Output the (x, y) coordinate of the center of the cell containing the given text.  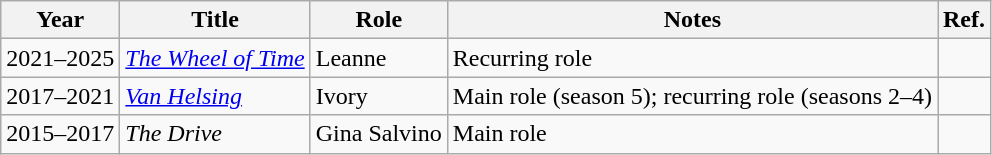
2017–2021 (60, 96)
Title (215, 20)
2015–2017 (60, 134)
The Drive (215, 134)
Gina Salvino (378, 134)
Ivory (378, 96)
Leanne (378, 58)
Main role (season 5); recurring role (seasons 2–4) (692, 96)
Role (378, 20)
Notes (692, 20)
Year (60, 20)
The Wheel of Time (215, 58)
2021–2025 (60, 58)
Ref. (964, 20)
Recurring role (692, 58)
Van Helsing (215, 96)
Main role (692, 134)
